From the cell containing the given text, extract its center point as (X, Y) coordinate. 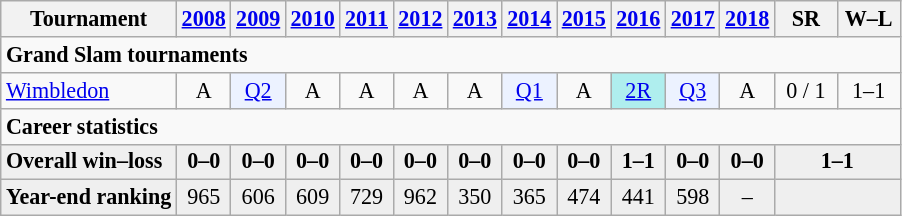
609 (312, 198)
Q3 (692, 90)
365 (529, 198)
474 (584, 198)
– (747, 198)
606 (258, 198)
2009 (258, 18)
2014 (529, 18)
598 (692, 198)
2010 (312, 18)
2008 (203, 18)
Q2 (258, 90)
2018 (747, 18)
729 (366, 198)
Wimbledon (89, 90)
962 (420, 198)
350 (475, 198)
2016 (638, 18)
Year-end ranking (89, 198)
2017 (692, 18)
441 (638, 198)
Career statistics (450, 126)
Grand Slam tournaments (450, 54)
2015 (584, 18)
965 (203, 198)
2R (638, 90)
2011 (366, 18)
2013 (475, 18)
Overall win–loss (89, 162)
SR (806, 18)
2012 (420, 18)
W–L (868, 18)
Q1 (529, 90)
Tournament (89, 18)
0 / 1 (806, 90)
